Output the [x, y] coordinate of the center of the cell containing the given text.  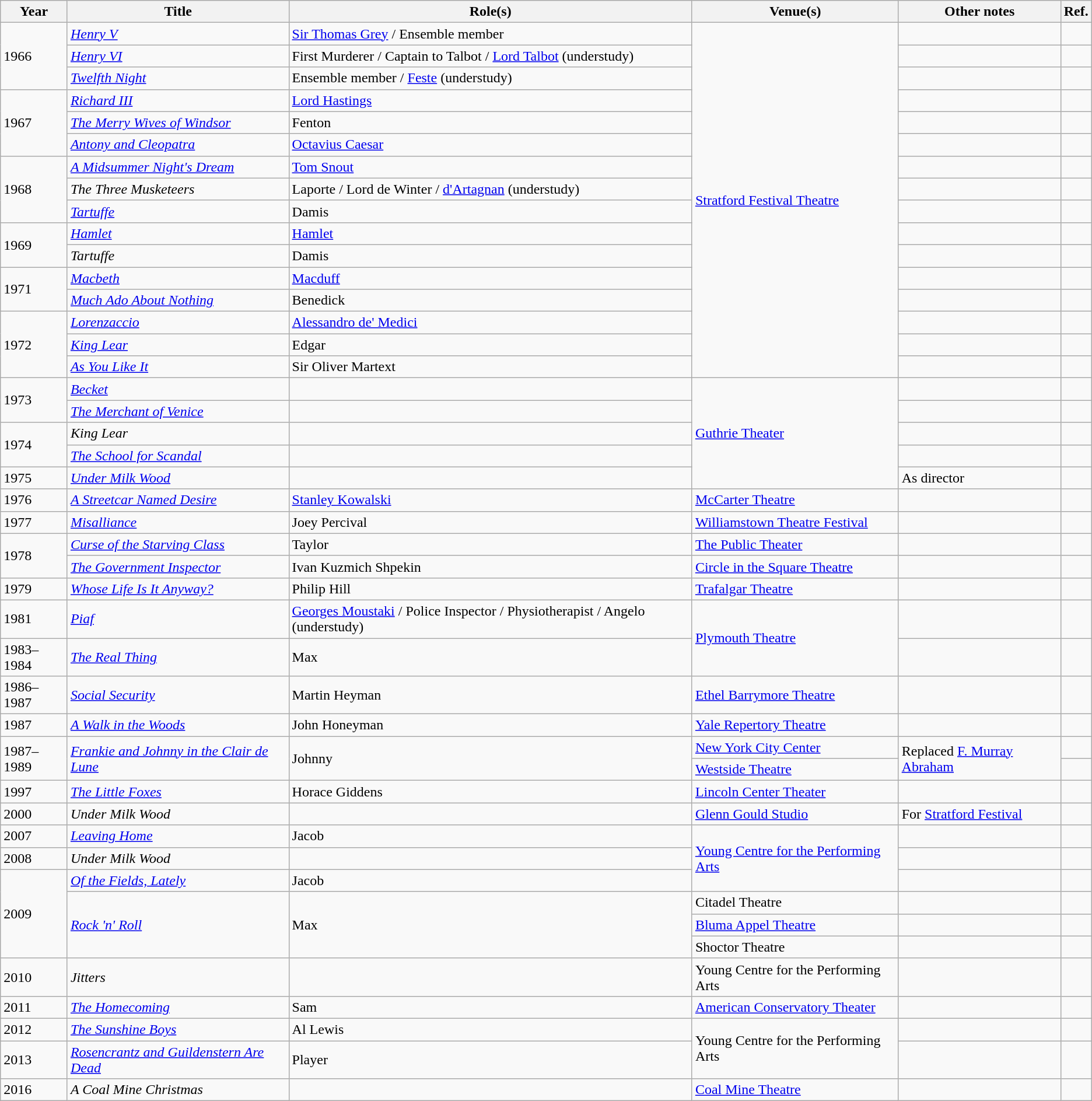
1966 [34, 56]
Lincoln Center Theater [795, 792]
Glenn Gould Studio [795, 814]
The Sunshine Boys [178, 1029]
As director [979, 478]
2011 [34, 1007]
1987–1989 [34, 759]
2013 [34, 1060]
1968 [34, 189]
Philip Hill [490, 589]
2016 [34, 1090]
1981 [34, 618]
Laporte / Lord de Winter / d'Artagnan (understudy) [490, 189]
Joey Percival [490, 522]
Ensemble member / Feste (understudy) [490, 78]
Whose Life Is It Anyway? [178, 589]
First Murderer / Captain to Talbot / Lord Talbot (understudy) [490, 56]
1971 [34, 289]
Of the Fields, Lately [178, 880]
As You Like It [178, 367]
Much Ado About Nothing [178, 300]
1974 [34, 445]
Johnny [490, 759]
McCarter Theatre [795, 500]
Twelfth Night [178, 78]
Edgar [490, 345]
Antony and Cleopatra [178, 145]
Tom Snout [490, 167]
1983–1984 [34, 657]
Bluma Appel Theatre [795, 925]
1973 [34, 400]
Lorenzaccio [178, 323]
The Homecoming [178, 1007]
2010 [34, 977]
Williamstown Theatre Festival [795, 522]
Year [34, 12]
The Public Theater [795, 544]
Rosencrantz and Guildenstern Are Dead [178, 1060]
Yale Repertory Theatre [795, 725]
Frankie and Johnny in the Clair de Lune [178, 759]
1978 [34, 555]
Richard III [178, 100]
1967 [34, 123]
Fenton [490, 123]
A Walk in the Woods [178, 725]
Martin Heyman [490, 695]
Sir Oliver Martext [490, 367]
The Real Thing [178, 657]
1979 [34, 589]
A Coal Mine Christmas [178, 1090]
Role(s) [490, 12]
Becket [178, 389]
Player [490, 1060]
For Stratford Festival [979, 814]
New York City Center [795, 747]
Georges Moustaki / Police Inspector / Physiotherapist / Angelo (understudy) [490, 618]
The Little Foxes [178, 792]
Ethel Barrymore Theatre [795, 695]
1987 [34, 725]
Henry V [178, 34]
Ref. [1076, 12]
2007 [34, 836]
Curse of the Starving Class [178, 544]
Octavius Caesar [490, 145]
2012 [34, 1029]
Shoctor Theatre [795, 947]
Rock 'n' Roll [178, 925]
Stanley Kowalski [490, 500]
Title [178, 12]
Replaced F. Murray Abraham [979, 759]
1972 [34, 345]
2009 [34, 914]
Lord Hastings [490, 100]
Sir Thomas Grey / Ensemble member [490, 34]
2000 [34, 814]
Citadel Theatre [795, 903]
Piaf [178, 618]
Circle in the Square Theatre [795, 567]
The Merchant of Venice [178, 411]
Coal Mine Theatre [795, 1090]
Macbeth [178, 278]
Guthrie Theater [795, 434]
The Government Inspector [178, 567]
The Merry Wives of Windsor [178, 123]
Leaving Home [178, 836]
Trafalgar Theatre [795, 589]
1997 [34, 792]
Westside Theatre [795, 770]
1977 [34, 522]
Venue(s) [795, 12]
John Honeyman [490, 725]
1986–1987 [34, 695]
American Conservatory Theater [795, 1007]
Henry VI [178, 56]
Alessandro de' Medici [490, 323]
Plymouth Theatre [795, 638]
Social Security [178, 695]
2008 [34, 858]
Taylor [490, 544]
The Three Musketeers [178, 189]
Misalliance [178, 522]
Horace Giddens [490, 792]
Sam [490, 1007]
A Streetcar Named Desire [178, 500]
Jitters [178, 977]
Macduff [490, 278]
1969 [34, 244]
Benedick [490, 300]
Al Lewis [490, 1029]
The School for Scandal [178, 456]
Stratford Festival Theatre [795, 201]
A Midsummer Night's Dream [178, 167]
1976 [34, 500]
Ivan Kuzmich Shpekin [490, 567]
1975 [34, 478]
Other notes [979, 12]
